For the text-containing cell, return its midpoint in (X, Y) coordinate format. 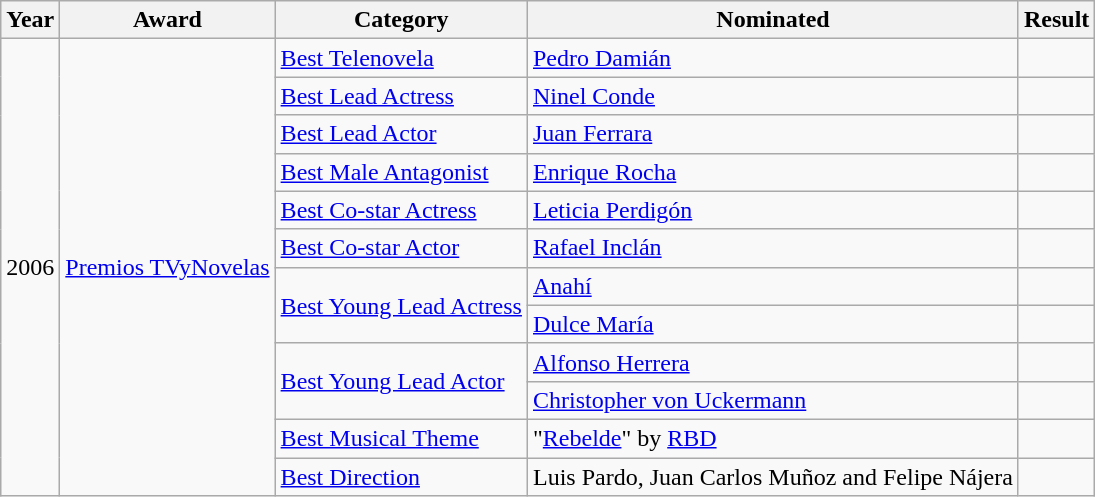
Best Lead Actress (401, 96)
Year (30, 20)
Best Musical Theme (401, 438)
Leticia Perdigón (772, 210)
Juan Ferrara (772, 134)
Nominated (772, 20)
Luis Pardo, Juan Carlos Muñoz and Felipe Nájera (772, 477)
Best Male Antagonist (401, 172)
Result (1056, 20)
Anahí (772, 286)
Best Lead Actor (401, 134)
Pedro Damián (772, 58)
Rafael Inclán (772, 248)
Best Telenovela (401, 58)
Best Co-star Actor (401, 248)
Enrique Rocha (772, 172)
Award (168, 20)
Best Young Lead Actor (401, 381)
Best Direction (401, 477)
Best Co-star Actress (401, 210)
2006 (30, 268)
Dulce María (772, 324)
Premios TVyNovelas (168, 268)
Christopher von Uckermann (772, 400)
Category (401, 20)
"Rebelde" by RBD (772, 438)
Ninel Conde (772, 96)
Alfonso Herrera (772, 362)
Best Young Lead Actress (401, 305)
